Provide the (X, Y) coordinate of the cell's center where the given text is located.  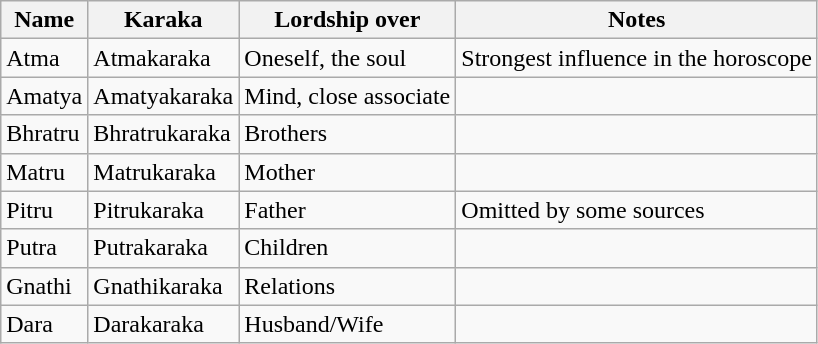
Name (44, 20)
Strongest influence in the horoscope (637, 58)
Amatyakaraka (164, 96)
Gnathi (44, 286)
Matru (44, 172)
Putra (44, 248)
Notes (637, 20)
Gnathikaraka (164, 286)
Oneself, the soul (348, 58)
Children (348, 248)
Bhratru (44, 134)
Father (348, 210)
Pitru (44, 210)
Matrukaraka (164, 172)
Darakaraka (164, 324)
Relations (348, 286)
Atma (44, 58)
Lordship over (348, 20)
Atmakaraka (164, 58)
Karaka (164, 20)
Putrakaraka (164, 248)
Dara (44, 324)
Amatya (44, 96)
Mother (348, 172)
Omitted by some sources (637, 210)
Bhratrukaraka (164, 134)
Pitrukaraka (164, 210)
Mind, close associate (348, 96)
Brothers (348, 134)
Husband/Wife (348, 324)
